From the cell containing the given text, extract its center point as [X, Y] coordinate. 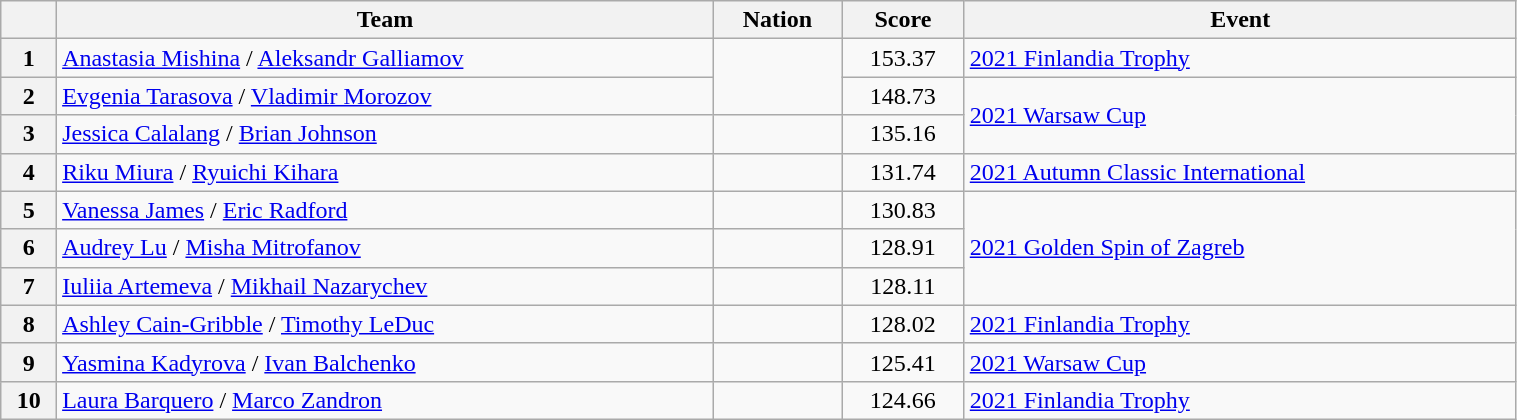
128.02 [904, 324]
128.11 [904, 286]
2021 Autumn Classic International [1240, 172]
Audrey Lu / Misha Mitrofanov [386, 248]
Nation [777, 20]
Jessica Calalang / Brian Johnson [386, 134]
135.16 [904, 134]
3 [29, 134]
148.73 [904, 96]
2021 Golden Spin of Zagreb [1240, 248]
2 [29, 96]
128.91 [904, 248]
131.74 [904, 172]
Vanessa James / Eric Radford [386, 210]
Event [1240, 20]
130.83 [904, 210]
10 [29, 400]
4 [29, 172]
9 [29, 362]
Evgenia Tarasova / Vladimir Morozov [386, 96]
7 [29, 286]
125.41 [904, 362]
Team [386, 20]
153.37 [904, 58]
5 [29, 210]
124.66 [904, 400]
Yasmina Kadyrova / Ivan Balchenko [386, 362]
Riku Miura / Ryuichi Kihara [386, 172]
8 [29, 324]
Laura Barquero / Marco Zandron [386, 400]
Iuliia Artemeva / Mikhail Nazarychev [386, 286]
Anastasia Mishina / Aleksandr Galliamov [386, 58]
6 [29, 248]
Score [904, 20]
Ashley Cain-Gribble / Timothy LeDuc [386, 324]
1 [29, 58]
